Return [X, Y] of the center of cell containing provided text 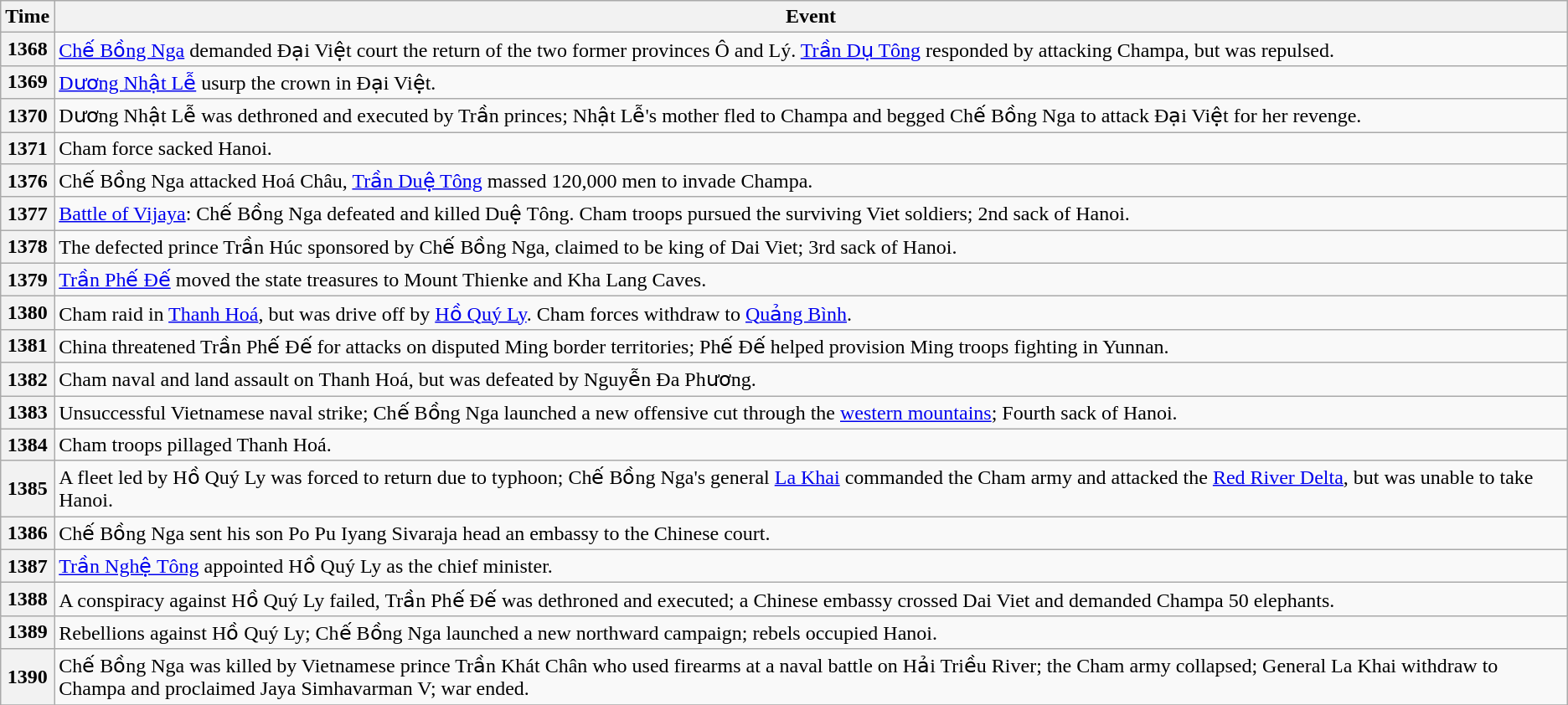
Battle of Vijaya: Chế Bồng Nga defeated and killed Duệ Tông. Cham troops pursued the surviving Viet soldiers; 2nd sack of Hanoi. [811, 214]
Chế Bồng Nga demanded Đại Việt court the return of the two former provinces Ô and Lý. Trần Dụ Tông responded by attacking Champa, but was repulsed. [811, 49]
1371 [28, 148]
Chế Bồng Nga attacked Hoá Châu, Trần Duệ Tông massed 120,000 men to invade Champa. [811, 181]
Dương Nhật Lễ was dethroned and executed by Trần princes; Nhật Lễ's mother fled to Champa and begged Chế Bồng Nga to attack Đại Việt for her revenge. [811, 116]
1382 [28, 379]
1390 [28, 677]
Cham naval and land assault on Thanh Hoá, but was defeated by Nguyễn Đa Phương. [811, 379]
Cham raid in Thanh Hoá, but was drive off by Hồ Quý Ly. Cham forces withdraw to Quảng Bình. [811, 313]
1384 [28, 445]
Cham force sacked Hanoi. [811, 148]
1387 [28, 566]
Cham troops pillaged Thanh Hoá. [811, 445]
Rebellions against Hồ Quý Ly; Chế Bồng Nga launched a new northward campaign; rebels occupied Hanoi. [811, 632]
1379 [28, 280]
1376 [28, 181]
1378 [28, 247]
1377 [28, 214]
1386 [28, 533]
1383 [28, 412]
Event [811, 17]
1369 [28, 82]
Time [28, 17]
Trần Nghệ Tông appointed Hồ Quý Ly as the chief minister. [811, 566]
1381 [28, 346]
The defected prince Trần Húc sponsored by Chế Bồng Nga, claimed to be king of Dai Viet; 3rd sack of Hanoi. [811, 247]
Trần Phế Đế moved the state treasures to Mount Thienke and Kha Lang Caves. [811, 280]
1380 [28, 313]
Chế Bồng Nga sent his son Po Pu Iyang Sivaraja head an embassy to the Chinese court. [811, 533]
Dương Nhật Lễ usurp the crown in Đại Việt. [811, 82]
China threatened Trần Phế Đế for attacks on disputed Ming border territories; Phế Đế helped provision Ming troops fighting in Yunnan. [811, 346]
1385 [28, 489]
1368 [28, 49]
1388 [28, 600]
Unsuccessful Vietnamese naval strike; Chế Bồng Nga launched a new offensive cut through the western mountains; Fourth sack of Hanoi. [811, 412]
1370 [28, 116]
1389 [28, 632]
A conspiracy against Hồ Quý Ly failed, Trần Phế Đế was dethroned and executed; a Chinese embassy crossed Dai Viet and demanded Champa 50 elephants. [811, 600]
